Return the [x, y] coordinate for the center point of the cell that contains the specified text.  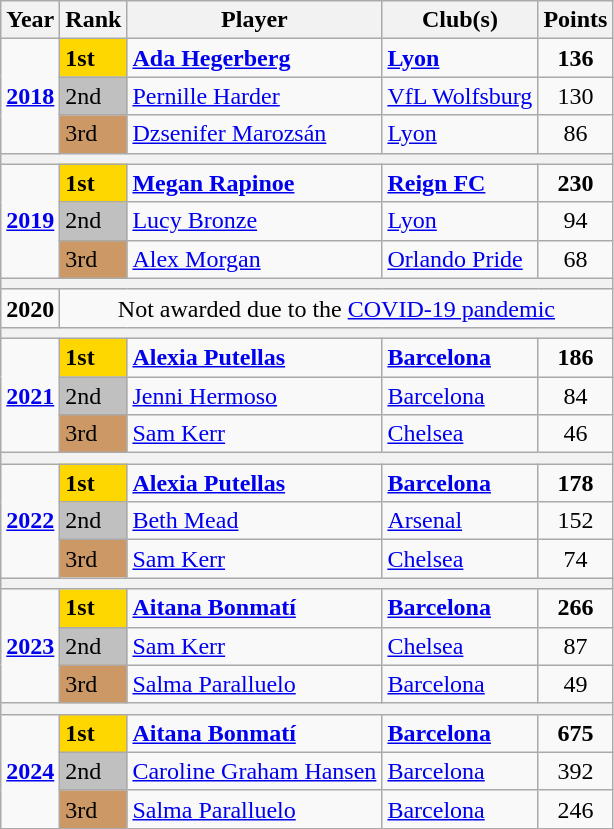
68 [576, 259]
Year [30, 20]
Arsenal [460, 521]
266 [576, 608]
246 [576, 809]
Ada Hegerberg [254, 58]
136 [576, 58]
Alex Morgan [254, 259]
Jenni Hermoso [254, 395]
2018 [30, 96]
178 [576, 483]
84 [576, 395]
74 [576, 559]
Player [254, 20]
Reign FC [460, 183]
675 [576, 733]
Not awarded due to the COVID-19 pandemic [336, 308]
94 [576, 221]
392 [576, 771]
Lucy Bronze [254, 221]
Club(s) [460, 20]
2022 [30, 521]
2023 [30, 646]
46 [576, 434]
186 [576, 357]
2024 [30, 771]
Beth Mead [254, 521]
230 [576, 183]
2019 [30, 221]
Rank [94, 20]
Dzsenifer Marozsán [254, 134]
Pernille Harder [254, 96]
Megan Rapinoe [254, 183]
Caroline Graham Hansen [254, 771]
86 [576, 134]
152 [576, 521]
2021 [30, 395]
2020 [30, 308]
VfL Wolfsburg [460, 96]
87 [576, 646]
Points [576, 20]
49 [576, 684]
Orlando Pride [460, 259]
130 [576, 96]
